From the cell containing the given text, extract its center point as (X, Y) coordinate. 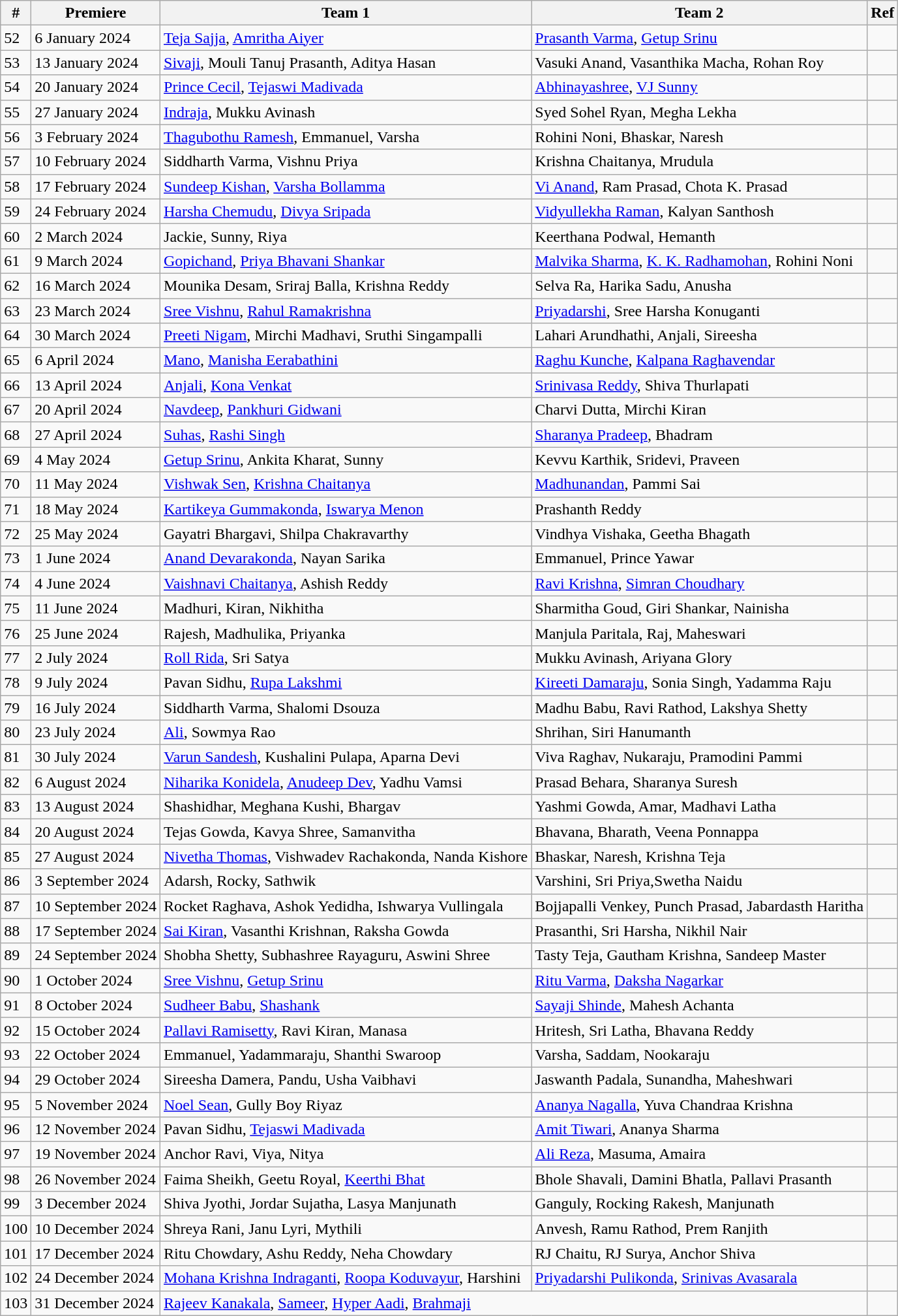
27 April 2024 (96, 435)
Bhaskar, Naresh, Krishna Teja (699, 856)
Charvi Dutta, Mirchi Kiran (699, 410)
9 March 2024 (96, 261)
68 (16, 435)
17 December 2024 (96, 1253)
59 (16, 211)
Siddharth Varma, Shalomi Dsouza (346, 707)
Vidyullekha Raman, Kalyan Santhosh (699, 211)
65 (16, 360)
Tasty Teja, Gautham Krishna, Sandeep Master (699, 956)
63 (16, 311)
Siddharth Varma, Vishnu Priya (346, 162)
Rajesh, Madhulika, Priyanka (346, 633)
2 July 2024 (96, 658)
Adarsh, Rocky, Sathwik (346, 881)
97 (16, 1154)
Gopichand, Priya Bhavani Shankar (346, 261)
75 (16, 608)
Thagubothu Ramesh, Emmanuel, Varsha (346, 137)
Indraja, Mukku Avinash (346, 112)
5 November 2024 (96, 1105)
23 July 2024 (96, 733)
Anjali, Kona Venkat (346, 385)
Prasad Behara, Sharanya Suresh (699, 782)
Abhinayashree, VJ Sunny (699, 87)
3 September 2024 (96, 881)
Viva Raghav, Nukaraju, Pramodini Pammi (699, 757)
17 September 2024 (96, 931)
56 (16, 137)
15 October 2024 (96, 1030)
26 November 2024 (96, 1179)
61 (16, 261)
79 (16, 707)
Shrihan, Siri Hanumanth (699, 733)
Vaishnavi Chaitanya, Ashish Reddy (346, 583)
Nivetha Thomas, Vishwadev Rachakonda, Nanda Kishore (346, 856)
70 (16, 484)
24 February 2024 (96, 211)
Madhunandan, Pammi Sai (699, 484)
76 (16, 633)
RJ Chaitu, RJ Surya, Anchor Shiva (699, 1253)
Sudheer Babu, Shashank (346, 1005)
Shreya Rani, Janu Lyri, Mythili (346, 1229)
Ritu Chowdary, Ashu Reddy, Neha Chowdary (346, 1253)
17 February 2024 (96, 186)
Sayaji Shinde, Mahesh Achanta (699, 1005)
Rohini Noni, Bhaskar, Naresh (699, 137)
98 (16, 1179)
Rajeev Kanakala, Sameer, Hyper Aadi, Brahmaji (514, 1303)
74 (16, 583)
91 (16, 1005)
11 June 2024 (96, 608)
9 July 2024 (96, 682)
25 May 2024 (96, 534)
22 October 2024 (96, 1055)
16 March 2024 (96, 285)
87 (16, 906)
10 February 2024 (96, 162)
Yashmi Gowda, Amar, Madhavi Latha (699, 807)
Kireeti Damaraju, Sonia Singh, Yadamma Raju (699, 682)
Ravi Krishna, Simran Choudhary (699, 583)
16 July 2024 (96, 707)
25 June 2024 (96, 633)
Keerthana Podwal, Hemanth (699, 236)
4 June 2024 (96, 583)
94 (16, 1079)
# (16, 13)
Premiere (96, 13)
Hritesh, Sri Latha, Bhavana Reddy (699, 1030)
Noel Sean, Gully Boy Riyaz (346, 1105)
Pavan Sidhu, Tejaswi Madivada (346, 1130)
Manjula Paritala, Raj, Maheswari (699, 633)
13 August 2024 (96, 807)
Kartikeya Gummakonda, Iswarya Menon (346, 509)
27 August 2024 (96, 856)
Selva Ra, Harika Sadu, Anusha (699, 285)
Shashidhar, Meghana Kushi, Bhargav (346, 807)
62 (16, 285)
102 (16, 1278)
85 (16, 856)
Madhuri, Kiran, Nikhitha (346, 608)
Jaswanth Padala, Sunandha, Maheshwari (699, 1079)
Priyadarshi Pulikonda, Srinivas Avasarala (699, 1278)
13 January 2024 (96, 63)
Anand Devarakonda, Nayan Sarika (346, 559)
1 June 2024 (96, 559)
Prasanthi, Sri Harsha, Nikhil Nair (699, 931)
Ritu Varma, Daksha Nagarkar (699, 980)
3 February 2024 (96, 137)
Anvesh, Ramu Rathod, Prem Ranjith (699, 1229)
82 (16, 782)
Mukku Avinash, Ariyana Glory (699, 658)
Varsha, Saddam, Nookaraju (699, 1055)
86 (16, 881)
Emmanuel, Prince Yawar (699, 559)
1 October 2024 (96, 980)
20 April 2024 (96, 410)
Ananya Nagalla, Yuva Chandraa Krishna (699, 1105)
20 August 2024 (96, 832)
Team 2 (699, 13)
95 (16, 1105)
89 (16, 956)
Team 1 (346, 13)
55 (16, 112)
Navdeep, Pankhuri Gidwani (346, 410)
96 (16, 1130)
90 (16, 980)
53 (16, 63)
Pallavi Ramisetty, Ravi Kiran, Manasa (346, 1030)
99 (16, 1204)
Amit Tiwari, Ananya Sharma (699, 1130)
Lahari Arundhathi, Anjali, Sireesha (699, 336)
Prince Cecil, Tejaswi Madivada (346, 87)
83 (16, 807)
100 (16, 1229)
Getup Srinu, Ankita Kharat, Sunny (346, 460)
31 December 2024 (96, 1303)
10 September 2024 (96, 906)
93 (16, 1055)
Sundeep Kishan, Varsha Bollamma (346, 186)
Bhole Shavali, Damini Bhatla, Pallavi Prasanth (699, 1179)
Ali, Sowmya Rao (346, 733)
69 (16, 460)
Faima Sheikh, Geetu Royal, Keerthi Bhat (346, 1179)
Prasanth Varma, Getup Srinu (699, 38)
Kevvu Karthik, Sridevi, Praveen (699, 460)
58 (16, 186)
Prashanth Reddy (699, 509)
Sharanya Pradeep, Bhadram (699, 435)
Priyadarshi, Sree Harsha Konuganti (699, 311)
Vishwak Sen, Krishna Chaitanya (346, 484)
6 August 2024 (96, 782)
Rocket Raghava, Ashok Yedidha, Ishwarya Vullingala (346, 906)
3 December 2024 (96, 1204)
Emmanuel, Yadammaraju, Shanthi Swaroop (346, 1055)
Sai Kiran, Vasanthi Krishnan, Raksha Gowda (346, 931)
Ali Reza, Masuma, Amaira (699, 1154)
13 April 2024 (96, 385)
Srinivasa Reddy, Shiva Thurlapati (699, 385)
67 (16, 410)
30 July 2024 (96, 757)
Niharika Konidela, Anudeep Dev, Yadhu Vamsi (346, 782)
24 September 2024 (96, 956)
Anchor Ravi, Viya, Nitya (346, 1154)
101 (16, 1253)
Vasuki Anand, Vasanthika Macha, Rohan Roy (699, 63)
Bhavana, Bharath, Veena Ponnappa (699, 832)
Sireesha Damera, Pandu, Usha Vaibhavi (346, 1079)
27 January 2024 (96, 112)
66 (16, 385)
4 May 2024 (96, 460)
52 (16, 38)
71 (16, 509)
Harsha Chemudu, Divya Sripada (346, 211)
30 March 2024 (96, 336)
24 December 2024 (96, 1278)
Suhas, Rashi Singh (346, 435)
Vi Anand, Ram Prasad, Chota K. Prasad (699, 186)
77 (16, 658)
78 (16, 682)
73 (16, 559)
Sree Vishnu, Getup Srinu (346, 980)
Bojjapalli Venkey, Punch Prasad, Jabardasth Haritha (699, 906)
19 November 2024 (96, 1154)
2 March 2024 (96, 236)
18 May 2024 (96, 509)
Syed Sohel Ryan, Megha Lekha (699, 112)
Sharmitha Goud, Giri Shankar, Nainisha (699, 608)
8 October 2024 (96, 1005)
54 (16, 87)
Teja Sajja, Amritha Aiyer (346, 38)
23 March 2024 (96, 311)
29 October 2024 (96, 1079)
Mounika Desam, Sriraj Balla, Krishna Reddy (346, 285)
Ganguly, Rocking Rakesh, Manjunath (699, 1204)
Mano, Manisha Eerabathini (346, 360)
Preeti Nigam, Mirchi Madhavi, Sruthi Singampalli (346, 336)
Madhu Babu, Ravi Rathod, Lakshya Shetty (699, 707)
Tejas Gowda, Kavya Shree, Samanvitha (346, 832)
Pavan Sidhu, Rupa Lakshmi (346, 682)
80 (16, 733)
Raghu Kunche, Kalpana Raghavendar (699, 360)
Varshini, Sri Priya,Swetha Naidu (699, 881)
Shobha Shetty, Subhashree Rayaguru, Aswini Shree (346, 956)
11 May 2024 (96, 484)
10 December 2024 (96, 1229)
Krishna Chaitanya, Mrudula (699, 162)
64 (16, 336)
Jackie, Sunny, Riya (346, 236)
103 (16, 1303)
92 (16, 1030)
Mohana Krishna Indraganti, Roopa Koduvayur, Harshini (346, 1278)
Ref (883, 13)
60 (16, 236)
Sree Vishnu, Rahul Ramakrishna (346, 311)
Varun Sandesh, Kushalini Pulapa, Aparna Devi (346, 757)
6 January 2024 (96, 38)
57 (16, 162)
20 January 2024 (96, 87)
88 (16, 931)
Roll Rida, Sri Satya (346, 658)
Sivaji, Mouli Tanuj Prasanth, Aditya Hasan (346, 63)
Gayatri Bhargavi, Shilpa Chakravarthy (346, 534)
Shiva Jyothi, Jordar Sujatha, Lasya Manjunath (346, 1204)
6 April 2024 (96, 360)
12 November 2024 (96, 1130)
Vindhya Vishaka, Geetha Bhagath (699, 534)
72 (16, 534)
81 (16, 757)
Malvika Sharma, K. K. Radhamohan, Rohini Noni (699, 261)
84 (16, 832)
